Provide the (x, y) coordinate of the cell's center where the given text is located.  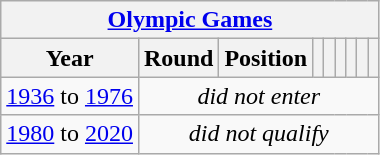
1936 to 1976 (70, 96)
1980 to 2020 (70, 134)
Position (266, 58)
did not qualify (258, 134)
Olympic Games (190, 20)
Round (178, 58)
did not enter (258, 96)
Year (70, 58)
